Provide the [X, Y] coordinate of the cell's center where the given text is located.  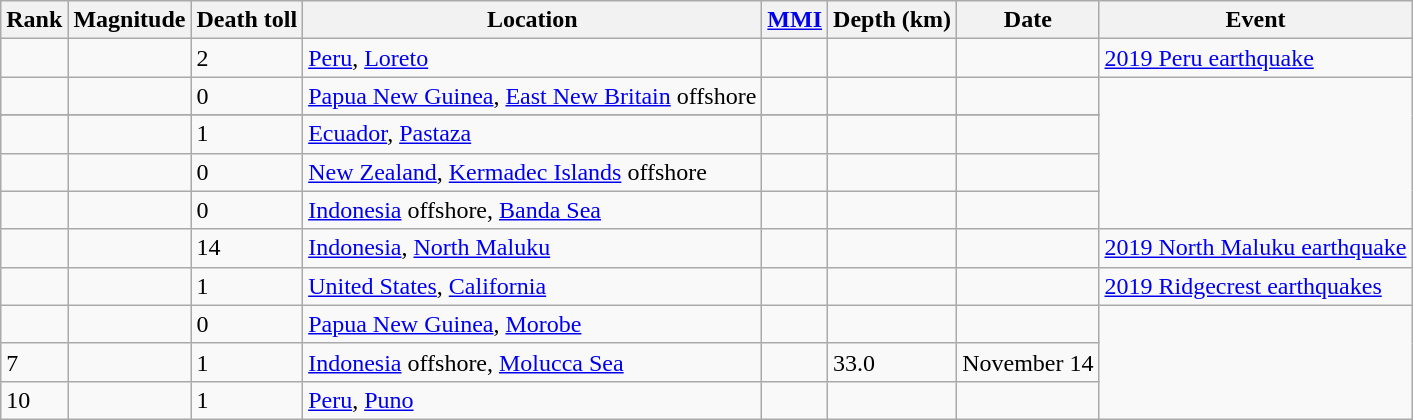
Papua New Guinea, Morobe [532, 324]
Papua New Guinea, East New Britain offshore [532, 96]
14 [247, 248]
Death toll [247, 20]
2 [247, 58]
November 14 [1028, 362]
United States, California [532, 286]
10 [34, 400]
Indonesia offshore, Banda Sea [532, 210]
MMI [795, 20]
2019 Ridgecrest earthquakes [1256, 286]
Peru, Loreto [532, 58]
Indonesia, North Maluku [532, 248]
Date [1028, 20]
2019 North Maluku earthquake [1256, 248]
33.0 [892, 362]
Event [1256, 20]
Indonesia offshore, Molucca Sea [532, 362]
7 [34, 362]
Depth (km) [892, 20]
Location [532, 20]
Rank [34, 20]
New Zealand, Kermadec Islands offshore [532, 172]
Peru, Puno [532, 400]
2019 Peru earthquake [1256, 58]
Ecuador, Pastaza [532, 134]
Magnitude [130, 20]
